Extract the (x, y) coordinate from the center of the cell holding the provided text.  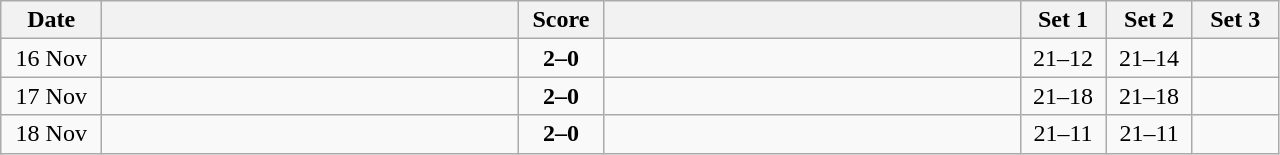
21–14 (1149, 58)
Set 2 (1149, 20)
21–12 (1063, 58)
18 Nov (52, 134)
16 Nov (52, 58)
Set 1 (1063, 20)
Set 3 (1235, 20)
Score (561, 20)
17 Nov (52, 96)
Date (52, 20)
